Determine the [x, y] coordinate at the center of the cell enclosing the given text.  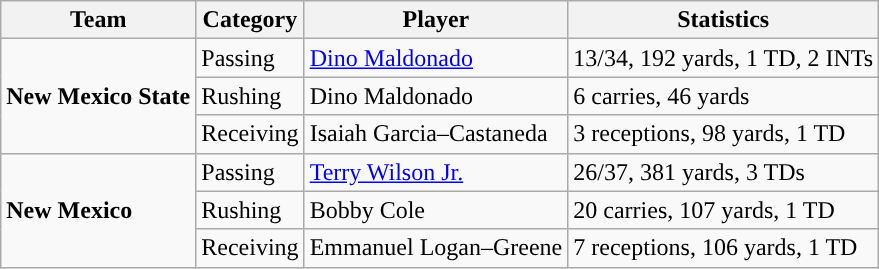
6 carries, 46 yards [724, 96]
Terry Wilson Jr. [436, 172]
Isaiah Garcia–Castaneda [436, 134]
Statistics [724, 20]
20 carries, 107 yards, 1 TD [724, 210]
Bobby Cole [436, 210]
Emmanuel Logan–Greene [436, 248]
7 receptions, 106 yards, 1 TD [724, 248]
26/37, 381 yards, 3 TDs [724, 172]
13/34, 192 yards, 1 TD, 2 INTs [724, 58]
New Mexico State [98, 96]
3 receptions, 98 yards, 1 TD [724, 134]
Team [98, 20]
Player [436, 20]
New Mexico [98, 210]
Category [250, 20]
